From the cell containing the given text, extract its center point as [X, Y] coordinate. 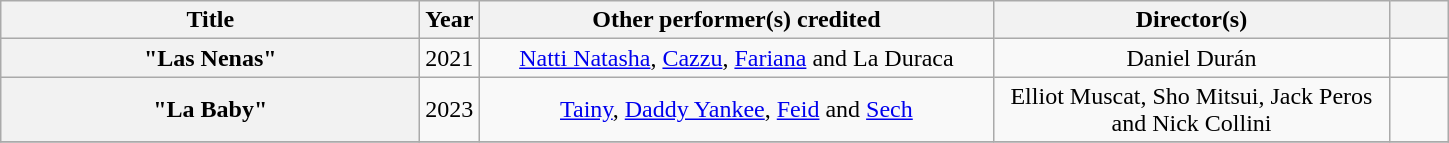
"Las Nenas" [210, 58]
"La Baby" [210, 110]
Title [210, 20]
Elliot Muscat, Sho Mitsui, Jack Peros and Nick Collini [1192, 110]
Director(s) [1192, 20]
2023 [450, 110]
Daniel Durán [1192, 58]
2021 [450, 58]
Natti Natasha, Cazzu, Fariana and La Duraca [736, 58]
Tainy, Daddy Yankee, Feid and Sech [736, 110]
Other performer(s) credited [736, 20]
Year [450, 20]
